For the text-containing cell, return its midpoint in (x, y) coordinate format. 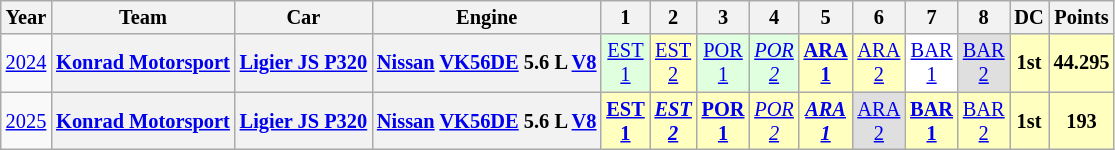
3 (724, 17)
Team (143, 17)
7 (932, 17)
6 (878, 17)
Car (304, 17)
44.295 (1082, 63)
5 (826, 17)
4 (774, 17)
2 (674, 17)
DC (1030, 17)
2024 (26, 63)
Points (1082, 17)
8 (984, 17)
2025 (26, 121)
Engine (486, 17)
1 (625, 17)
193 (1082, 121)
Year (26, 17)
